Return the [x, y] coordinate for the center point of the cell that contains the specified text.  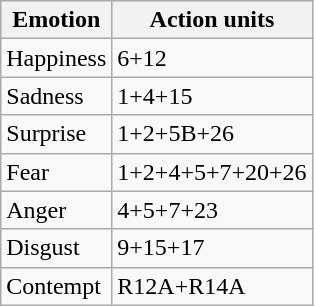
Sadness [56, 96]
Action units [212, 20]
Anger [56, 210]
Emotion [56, 20]
1+4+15 [212, 96]
R12A+R14A [212, 286]
6+12 [212, 58]
4+5+7+23 [212, 210]
1+2+4+5+7+20+26 [212, 172]
Happiness [56, 58]
Fear [56, 172]
Surprise [56, 134]
Contempt [56, 286]
Disgust [56, 248]
9+15+17 [212, 248]
1+2+5B+26 [212, 134]
